Extract the [x, y] coordinate from the center of the cell holding the provided text.  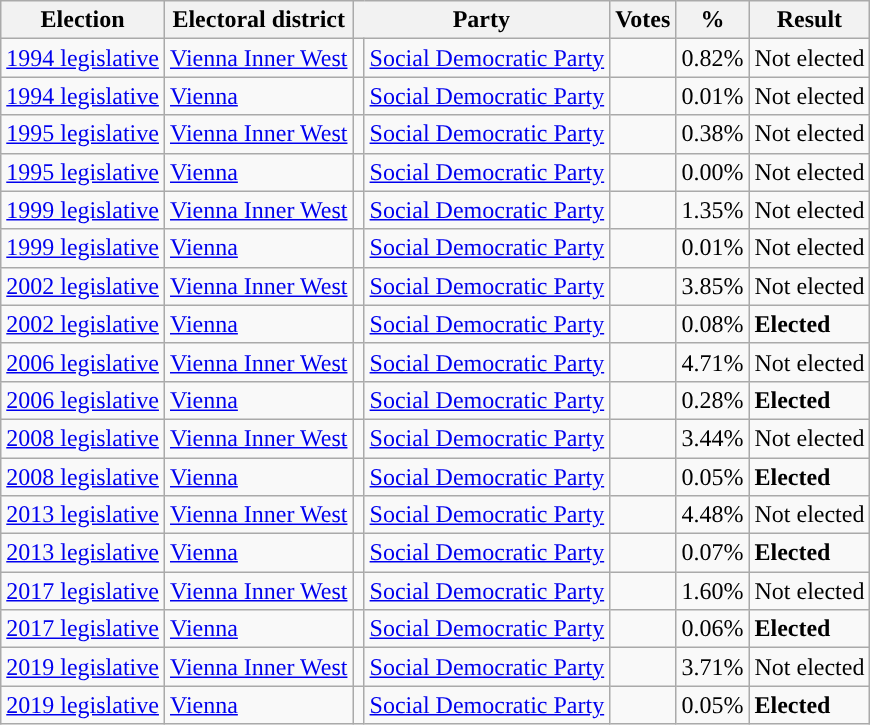
3.85% [712, 286]
0.82% [712, 58]
Result [810, 20]
Party [482, 20]
4.71% [712, 362]
0.07% [712, 553]
0.08% [712, 324]
3.71% [712, 667]
% [712, 20]
4.48% [712, 515]
Electoral district [258, 20]
Votes [643, 20]
0.00% [712, 172]
0.06% [712, 629]
1.60% [712, 591]
Election [83, 20]
0.38% [712, 134]
0.28% [712, 400]
1.35% [712, 210]
3.44% [712, 438]
